Find where the given text appears and provide that cell's center as [x, y] coordinate. 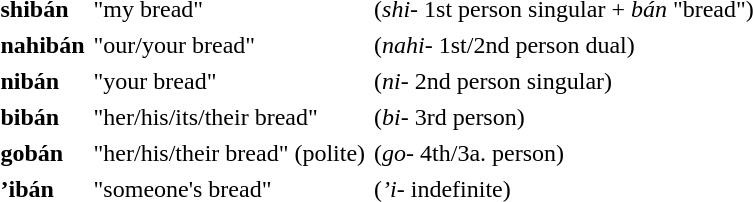
"her/his/its/their bread" [229, 117]
"your bread" [229, 81]
"our/your bread" [229, 45]
"her/his/their bread" (polite) [229, 153]
